Find where the given text appears and provide that cell's center as (X, Y) coordinate. 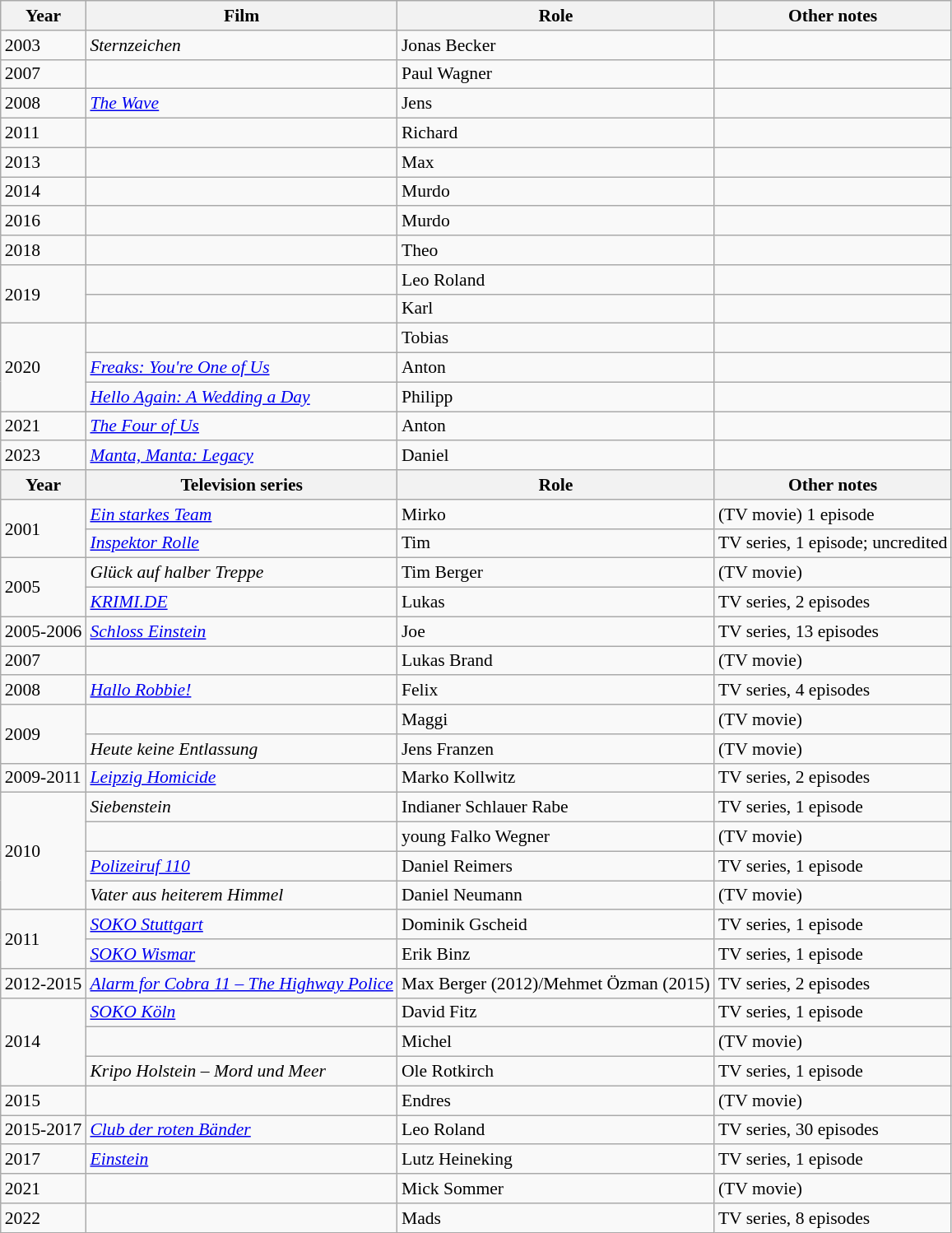
Club der roten Bänder (241, 1130)
Ein starkes Team (241, 514)
SOKO Wismar (241, 954)
Richard (556, 133)
Manta, Manta: Legacy (241, 456)
Erik Binz (556, 954)
KRIMI.DE (241, 603)
Vater aus heiterem Himmel (241, 896)
Kripo Holstein – Mord und Meer (241, 1072)
2001 (44, 528)
2005-2006 (44, 631)
TV series, 8 episodes (833, 1218)
Michel (556, 1042)
Mads (556, 1218)
Tim (556, 543)
2023 (44, 456)
TV series, 4 episodes (833, 691)
David Fitz (556, 1012)
Lukas (556, 603)
2013 (44, 162)
Maggi (556, 719)
2017 (44, 1160)
2016 (44, 221)
(TV movie) 1 episode (833, 514)
Theo (556, 250)
2018 (44, 250)
Tobias (556, 338)
Max (556, 162)
Marko Kollwitz (556, 778)
TV series, 13 episodes (833, 631)
2005 (44, 588)
Jens (556, 104)
The Wave (241, 104)
2009 (44, 734)
2003 (44, 45)
Einstein (241, 1160)
SOKO Stuttgart (241, 925)
Paul Wagner (556, 74)
2012-2015 (44, 984)
Leipzig Homicide (241, 778)
Heute keine Entlassung (241, 749)
2009-2011 (44, 778)
Joe (556, 631)
Jens Franzen (556, 749)
Glück auf halber Treppe (241, 573)
Hello Again: A Wedding a Day (241, 397)
Lukas Brand (556, 661)
2010 (44, 851)
Karl (556, 309)
Dominik Gscheid (556, 925)
Endres (556, 1100)
Ole Rotkirch (556, 1072)
Polizeiruf 110 (241, 866)
2022 (44, 1218)
Inspektor Rolle (241, 543)
Tim Berger (556, 573)
2015-2017 (44, 1130)
Siebenstein (241, 807)
young Falko Wegner (556, 837)
Schloss Einstein (241, 631)
Felix (556, 691)
Alarm for Cobra 11 – The Highway Police (241, 984)
TV series, 1 episode; uncredited (833, 543)
Max Berger (2012)/Mehmet Özman (2015) (556, 984)
SOKO Köln (241, 1012)
Daniel Reimers (556, 866)
Hallo Robbie! (241, 691)
Mick Sommer (556, 1189)
2020 (44, 367)
Daniel Neumann (556, 896)
Film (241, 16)
The Four of Us (241, 426)
Lutz Heineking (556, 1160)
TV series, 30 episodes (833, 1130)
Indianer Schlauer Rabe (556, 807)
Daniel (556, 456)
Television series (241, 485)
2015 (44, 1100)
2019 (44, 295)
Mirko (556, 514)
Philipp (556, 397)
Sternzeichen (241, 45)
Jonas Becker (556, 45)
Freaks: You're One of Us (241, 368)
